Extract the [x, y] coordinate from the center of the cell holding the provided text.  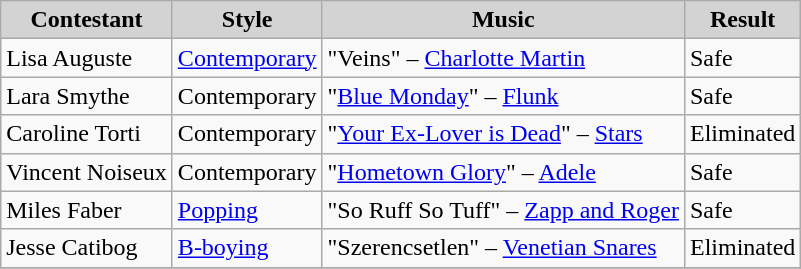
Miles Faber [87, 210]
Result [742, 20]
"So Ruff So Tuff" – Zapp and Roger [503, 210]
"Veins" – Charlotte Martin [503, 58]
Vincent Noiseux [87, 172]
B-boying [247, 248]
Lisa Auguste [87, 58]
Contestant [87, 20]
"Hometown Glory" – Adele [503, 172]
Music [503, 20]
Style [247, 20]
Caroline Torti [87, 134]
Lara Smythe [87, 96]
Jesse Catibog [87, 248]
"Blue Monday" – Flunk [503, 96]
Popping [247, 210]
"Your Ex-Lover is Dead" – Stars [503, 134]
"Szerencsetlen" – Venetian Snares [503, 248]
